Scan for the cell matching the given text and deliver its [x, y] coordinate at center. 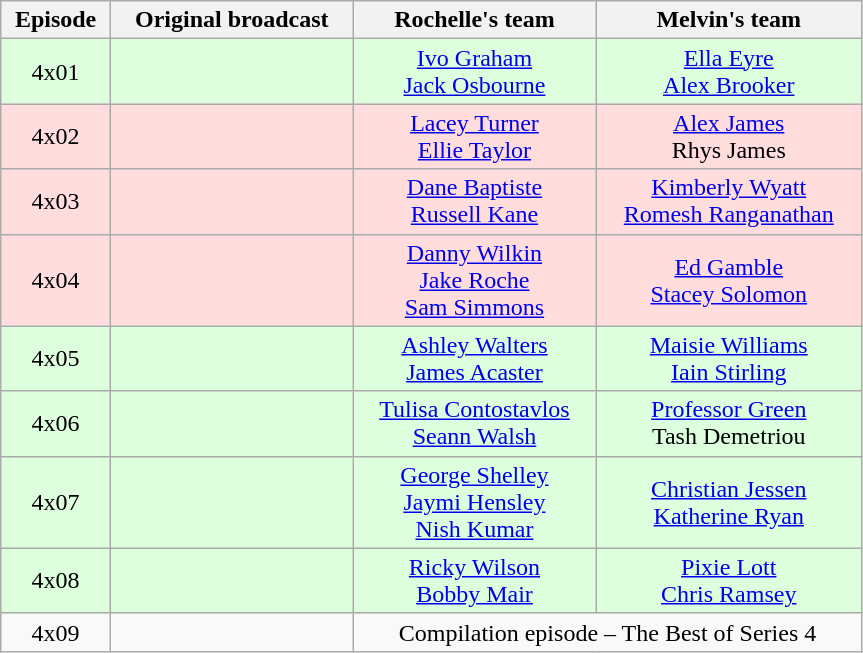
4x07 [56, 502]
Original broadcast [232, 20]
Pixie LottChris Ramsey [729, 580]
Dane BaptisteRussell Kane [474, 202]
Melvin's team [729, 20]
Ricky WilsonBobby Mair [474, 580]
Ivo GrahamJack Osbourne [474, 72]
Maisie WilliamsIain Stirling [729, 358]
4x02 [56, 136]
George ShelleyJaymi HensleyNish Kumar [474, 502]
Compilation episode – The Best of Series 4 [608, 632]
4x05 [56, 358]
Tulisa ContostavlosSeann Walsh [474, 424]
Lacey TurnerEllie Taylor [474, 136]
Alex JamesRhys James [729, 136]
4x08 [56, 580]
Episode [56, 20]
Kimberly WyattRomesh Ranganathan [729, 202]
Christian JessenKatherine Ryan [729, 502]
Rochelle's team [474, 20]
Professor GreenTash Demetriou [729, 424]
Ashley WaltersJames Acaster [474, 358]
4x06 [56, 424]
Danny WilkinJake RocheSam Simmons [474, 280]
4x09 [56, 632]
4x04 [56, 280]
Ella EyreAlex Brooker [729, 72]
4x03 [56, 202]
Ed GambleStacey Solomon [729, 280]
4x01 [56, 72]
